Capture the cell that displays the provided text and extract its (x, y) central coordinate. 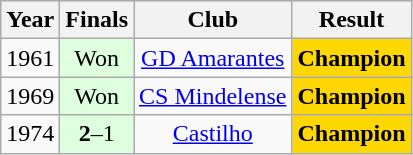
1974 (30, 134)
Finals (97, 20)
Castilho (213, 134)
CS Mindelense (213, 96)
Year (30, 20)
1961 (30, 58)
1969 (30, 96)
Club (213, 20)
GD Amarantes (213, 58)
Result (352, 20)
2–1 (97, 134)
